Search for the cell housing the specified text and yield its [X, Y] center coordinate. 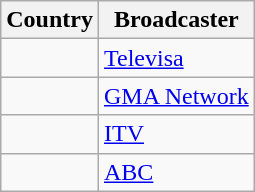
Broadcaster [176, 20]
GMA Network [176, 96]
ABC [176, 172]
Televisa [176, 58]
Country [50, 20]
ITV [176, 134]
